Capture the cell that displays the provided text and extract its (X, Y) central coordinate. 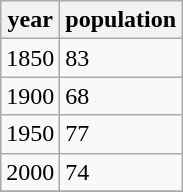
74 (121, 172)
1950 (30, 134)
population (121, 20)
77 (121, 134)
68 (121, 96)
2000 (30, 172)
year (30, 20)
1900 (30, 96)
1850 (30, 58)
83 (121, 58)
